Identify which cell holds the provided text, then report its (x, y) central coordinate. 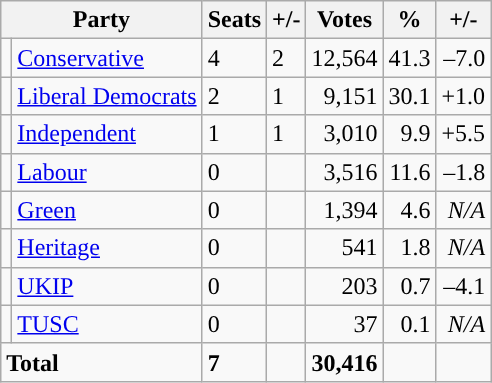
11.6 (410, 172)
30,416 (344, 362)
9.9 (410, 134)
541 (344, 248)
Votes (344, 20)
30.1 (410, 96)
Party (102, 20)
41.3 (410, 58)
7 (234, 362)
Heritage (107, 248)
–4.1 (464, 286)
Green (107, 210)
3,516 (344, 172)
–7.0 (464, 58)
Independent (107, 134)
9,151 (344, 96)
+5.5 (464, 134)
12,564 (344, 58)
UKIP (107, 286)
3,010 (344, 134)
TUSC (107, 324)
Total (102, 362)
Liberal Democrats (107, 96)
0.7 (410, 286)
0.1 (410, 324)
–1.8 (464, 172)
+1.0 (464, 96)
Labour (107, 172)
37 (344, 324)
% (410, 20)
203 (344, 286)
Conservative (107, 58)
4.6 (410, 210)
1.8 (410, 248)
Seats (234, 20)
1,394 (344, 210)
4 (234, 58)
